Extract the (X, Y) coordinate from the center of the cell holding the provided text.  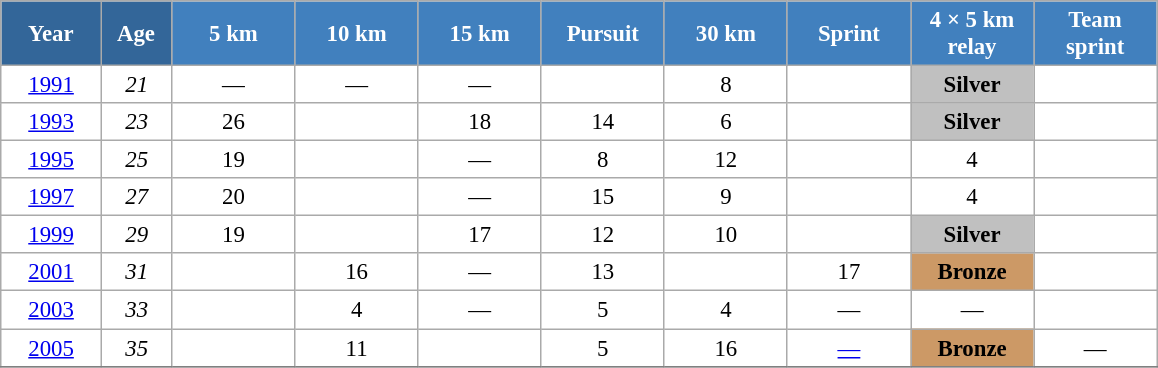
21 (136, 85)
Age (136, 34)
33 (136, 310)
13 (602, 273)
31 (136, 273)
15 (602, 197)
20 (234, 197)
35 (136, 348)
14 (602, 122)
1999 (52, 235)
27 (136, 197)
25 (136, 160)
5 km (234, 34)
1991 (52, 85)
1995 (52, 160)
30 km (726, 34)
2005 (52, 348)
11 (356, 348)
29 (136, 235)
Sprint (848, 34)
26 (234, 122)
4 × 5 km relay (972, 34)
9 (726, 197)
Year (52, 34)
18 (480, 122)
23 (136, 122)
15 km (480, 34)
10 km (356, 34)
Pursuit (602, 34)
1993 (52, 122)
6 (726, 122)
Team sprint (1096, 34)
2001 (52, 273)
10 (726, 235)
2003 (52, 310)
1997 (52, 197)
